Detect which cell encompasses the target text, then output its (x, y) center coordinate. 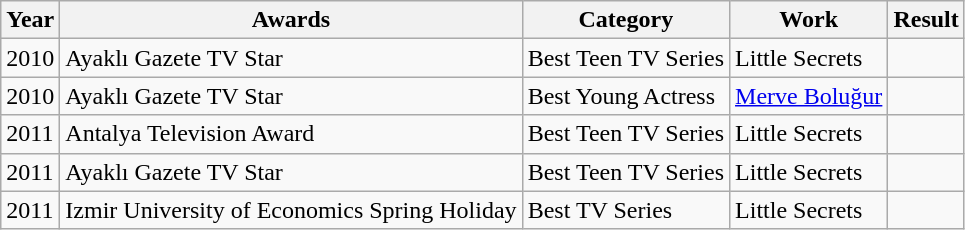
Antalya Television Award (291, 134)
Merve Boluğur (809, 96)
Year (30, 20)
Izmir University of Economics Spring Holiday (291, 210)
Best TV Series (626, 210)
Awards (291, 20)
Category (626, 20)
Best Young Actress (626, 96)
Result (926, 20)
Work (809, 20)
